Scan for the cell matching the given text and deliver its [X, Y] coordinate at center. 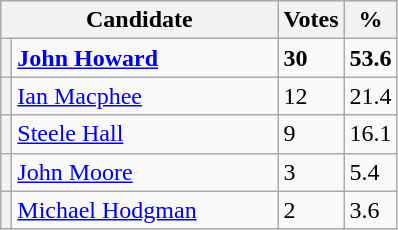
21.4 [370, 96]
16.1 [370, 134]
John Howard [145, 58]
3 [311, 172]
3.6 [370, 210]
John Moore [145, 172]
9 [311, 134]
Ian Macphee [145, 96]
53.6 [370, 58]
Michael Hodgman [145, 210]
Votes [311, 20]
2 [311, 210]
30 [311, 58]
% [370, 20]
5.4 [370, 172]
Steele Hall [145, 134]
12 [311, 96]
Candidate [140, 20]
